Scan for the cell matching the given text and deliver its [x, y] coordinate at center. 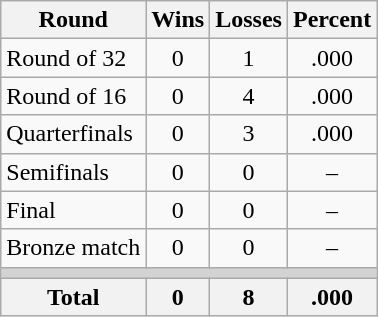
Final [74, 210]
Bronze match [74, 248]
Round [74, 20]
Losses [249, 20]
Round of 16 [74, 96]
1 [249, 58]
4 [249, 96]
Semifinals [74, 172]
Quarterfinals [74, 134]
Round of 32 [74, 58]
Total [74, 297]
Percent [332, 20]
3 [249, 134]
8 [249, 297]
Wins [178, 20]
